Detect which cell encompasses the target text, then output its (x, y) center coordinate. 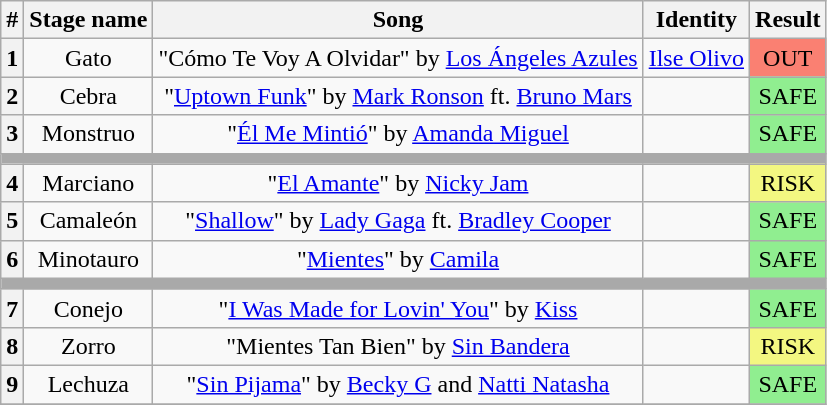
"Mientes" by Camila (398, 259)
1 (12, 58)
Minotauro (88, 259)
Identity (696, 20)
"I Was Made for Lovin' You" by Kiss (398, 308)
Gato (88, 58)
"Shallow" by Lady Gaga ft. Bradley Cooper (398, 221)
"Él Me Mintió" by Amanda Miguel (398, 134)
7 (12, 308)
"Sin Pijama" by Becky G and Natti Natasha (398, 384)
8 (12, 346)
6 (12, 259)
5 (12, 221)
Zorro (88, 346)
# (12, 20)
Result (788, 20)
Cebra (88, 96)
Conejo (88, 308)
Marciano (88, 183)
"El Amante" by Nicky Jam (398, 183)
"Mientes Tan Bien" by Sin Bandera (398, 346)
"Uptown Funk" by Mark Ronson ft. Bruno Mars (398, 96)
Monstruo (88, 134)
Stage name (88, 20)
Ilse Olivo (696, 58)
Song (398, 20)
Lechuza (88, 384)
9 (12, 384)
OUT (788, 58)
4 (12, 183)
"Cómo Te Voy A Olvidar" by Los Ángeles Azules (398, 58)
3 (12, 134)
2 (12, 96)
Camaleón (88, 221)
